Extract the (x, y) coordinate from the center of the cell holding the provided text.  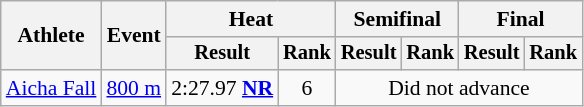
Final (520, 19)
Did not advance (459, 88)
Aicha Fall (52, 88)
Athlete (52, 36)
6 (307, 88)
2:27.97 NR (222, 88)
Semifinal (398, 19)
800 m (134, 88)
Heat (251, 19)
Event (134, 36)
